Find where the given text appears and provide that cell's center as (X, Y) coordinate. 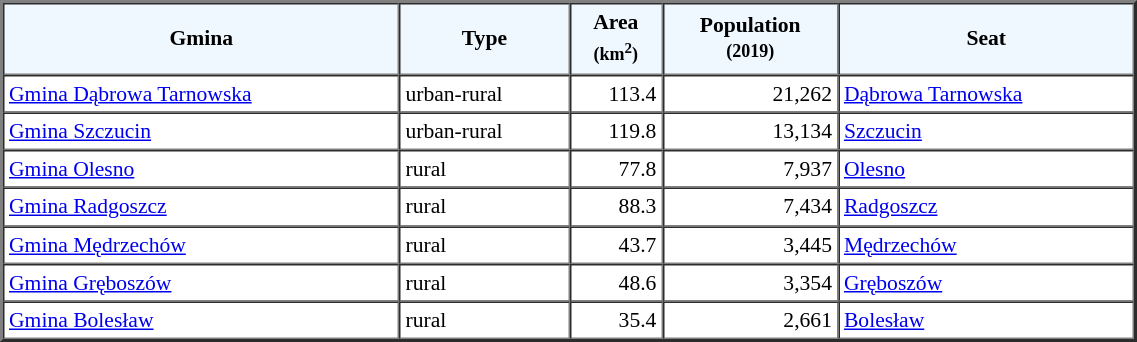
Population(2019) (750, 38)
77.8 (616, 169)
48.6 (616, 283)
Gmina Szczucin (201, 131)
7,937 (750, 169)
Gręboszów (986, 283)
Type (484, 38)
Radgoszcz (986, 207)
35.4 (616, 321)
Mędrzechów (986, 245)
Gmina Mędrzechów (201, 245)
Gmina Dąbrowa Tarnowska (201, 93)
3,445 (750, 245)
119.8 (616, 131)
Dąbrowa Tarnowska (986, 93)
7,434 (750, 207)
Gmina Radgoszcz (201, 207)
88.3 (616, 207)
Gmina Gręboszów (201, 283)
Gmina Bolesław (201, 321)
Area(km2) (616, 38)
Gmina Olesno (201, 169)
113.4 (616, 93)
2,661 (750, 321)
13,134 (750, 131)
Bolesław (986, 321)
21,262 (750, 93)
Szczucin (986, 131)
Seat (986, 38)
Olesno (986, 169)
3,354 (750, 283)
43.7 (616, 245)
Gmina (201, 38)
